From the cell containing the given text, extract its center point as [X, Y] coordinate. 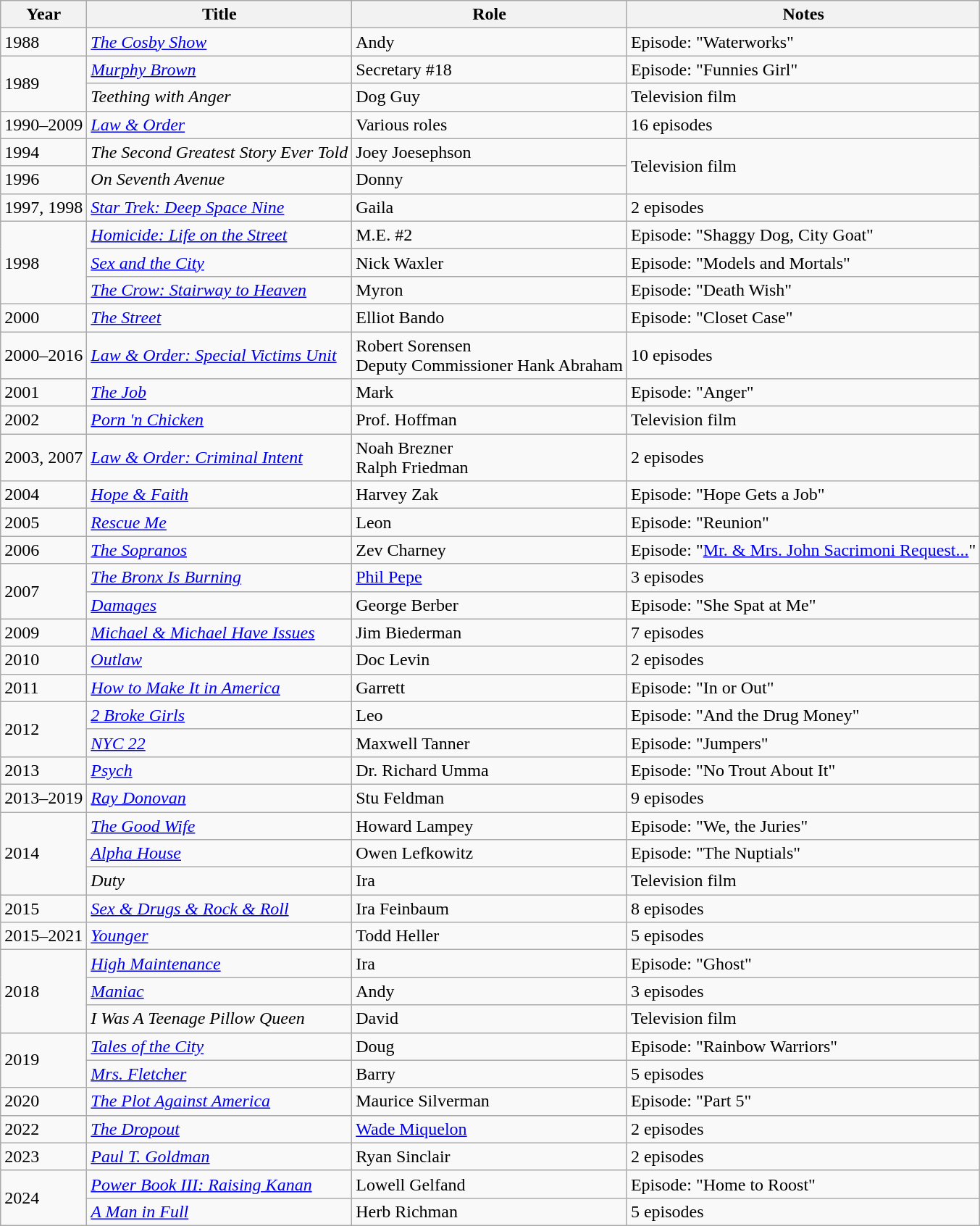
Law & Order: Criminal Intent [219, 458]
The Street [219, 317]
Myron [490, 290]
2013 [43, 770]
Mark [490, 393]
10 episodes [803, 355]
Psych [219, 770]
Garrett [490, 688]
Episode: "No Trout About It" [803, 770]
Maxwell Tanner [490, 743]
Younger [219, 936]
Joey Joesephson [490, 152]
Episode: "Death Wish" [803, 290]
Episode: "We, the Juries" [803, 825]
2019 [43, 1060]
David [490, 1019]
Wade Miquelon [490, 1129]
2002 [43, 420]
2015 [43, 909]
2020 [43, 1101]
Episode: "She Spat at Me" [803, 605]
Doc Levin [490, 660]
How to Make It in America [219, 688]
2024 [43, 1198]
2011 [43, 688]
9 episodes [803, 798]
Teething with Anger [219, 97]
Episode: "Funnies Girl" [803, 70]
Hope & Faith [219, 495]
The Dropout [219, 1129]
I Was A Teenage Pillow Queen [219, 1019]
2022 [43, 1129]
16 episodes [803, 125]
Outlaw [219, 660]
Porn 'n Chicken [219, 420]
Power Book III: Raising Kanan [219, 1184]
Leon [490, 522]
Stu Feldman [490, 798]
Nick Waxler [490, 262]
Star Trek: Deep Space Nine [219, 207]
Episode: "Hope Gets a Job" [803, 495]
Herb Richman [490, 1212]
Episode: "Closet Case" [803, 317]
2000–2016 [43, 355]
Sex & Drugs & Rock & Roll [219, 909]
The Good Wife [219, 825]
Leo [490, 715]
Noah BreznerRalph Friedman [490, 458]
2007 [43, 591]
Law & Order [219, 125]
Maurice Silverman [490, 1101]
Lowell Gelfand [490, 1184]
1996 [43, 180]
Maniac [219, 991]
2012 [43, 729]
Episode: "Anger" [803, 393]
Damages [219, 605]
1989 [43, 83]
Alpha House [219, 854]
Ira Feinbaum [490, 909]
The Bronx Is Burning [219, 577]
2004 [43, 495]
Role [490, 14]
2000 [43, 317]
Episode: "Reunion" [803, 522]
Secretary #18 [490, 70]
Rescue Me [219, 522]
Episode: "And the Drug Money" [803, 715]
2014 [43, 853]
1990–2009 [43, 125]
High Maintenance [219, 964]
1988 [43, 42]
NYC 22 [219, 743]
Paul T. Goldman [219, 1156]
The Sopranos [219, 550]
Dr. Richard Umma [490, 770]
Jim Biederman [490, 633]
2001 [43, 393]
Murphy Brown [219, 70]
Episode: "Waterworks" [803, 42]
Todd Heller [490, 936]
Episode: "Shaggy Dog, City Goat" [803, 235]
Episode: "Home to Roost" [803, 1184]
2023 [43, 1156]
2 Broke Girls [219, 715]
Dog Guy [490, 97]
Episode: "Models and Mortals" [803, 262]
2013–2019 [43, 798]
2018 [43, 991]
Harvey Zak [490, 495]
The Crow: Stairway to Heaven [219, 290]
Duty [219, 881]
Owen Lefkowitz [490, 854]
The Plot Against America [219, 1101]
Title [219, 14]
1998 [43, 262]
Michael & Michael Have Issues [219, 633]
Howard Lampey [490, 825]
The Cosby Show [219, 42]
2006 [43, 550]
Ray Donovan [219, 798]
Notes [803, 14]
On Seventh Avenue [219, 180]
Episode: "Part 5" [803, 1101]
Episode: "In or Out" [803, 688]
Robert SorensenDeputy Commissioner Hank Abraham [490, 355]
Ryan Sinclair [490, 1156]
2009 [43, 633]
Year [43, 14]
2015–2021 [43, 936]
Episode: "Mr. & Mrs. John Sacrimoni Request..." [803, 550]
Episode: "Rainbow Warriors" [803, 1046]
George Berber [490, 605]
A Man in Full [219, 1212]
The Job [219, 393]
Episode: "The Nuptials" [803, 854]
Barry [490, 1074]
Law & Order: Special Victims Unit [219, 355]
2003, 2007 [43, 458]
1994 [43, 152]
Elliot Bando [490, 317]
Doug [490, 1046]
Episode: "Jumpers" [803, 743]
Tales of the City [219, 1046]
The Second Greatest Story Ever Told [219, 152]
Episode: "Ghost" [803, 964]
Donny [490, 180]
Gaila [490, 207]
Zev Charney [490, 550]
Mrs. Fletcher [219, 1074]
Phil Pepe [490, 577]
8 episodes [803, 909]
Various roles [490, 125]
2010 [43, 660]
7 episodes [803, 633]
Sex and the City [219, 262]
Homicide: Life on the Street [219, 235]
2005 [43, 522]
1997, 1998 [43, 207]
Prof. Hoffman [490, 420]
M.E. #2 [490, 235]
